Return the (X, Y) coordinate for the center point of the cell that contains the specified text.  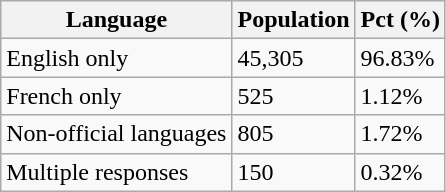
Language (116, 20)
Non-official languages (116, 134)
1.72% (400, 134)
96.83% (400, 58)
150 (294, 172)
525 (294, 96)
1.12% (400, 96)
French only (116, 96)
Multiple responses (116, 172)
Pct (%) (400, 20)
0.32% (400, 172)
English only (116, 58)
Population (294, 20)
45,305 (294, 58)
805 (294, 134)
